Capture the cell that displays the provided text and extract its [X, Y] central coordinate. 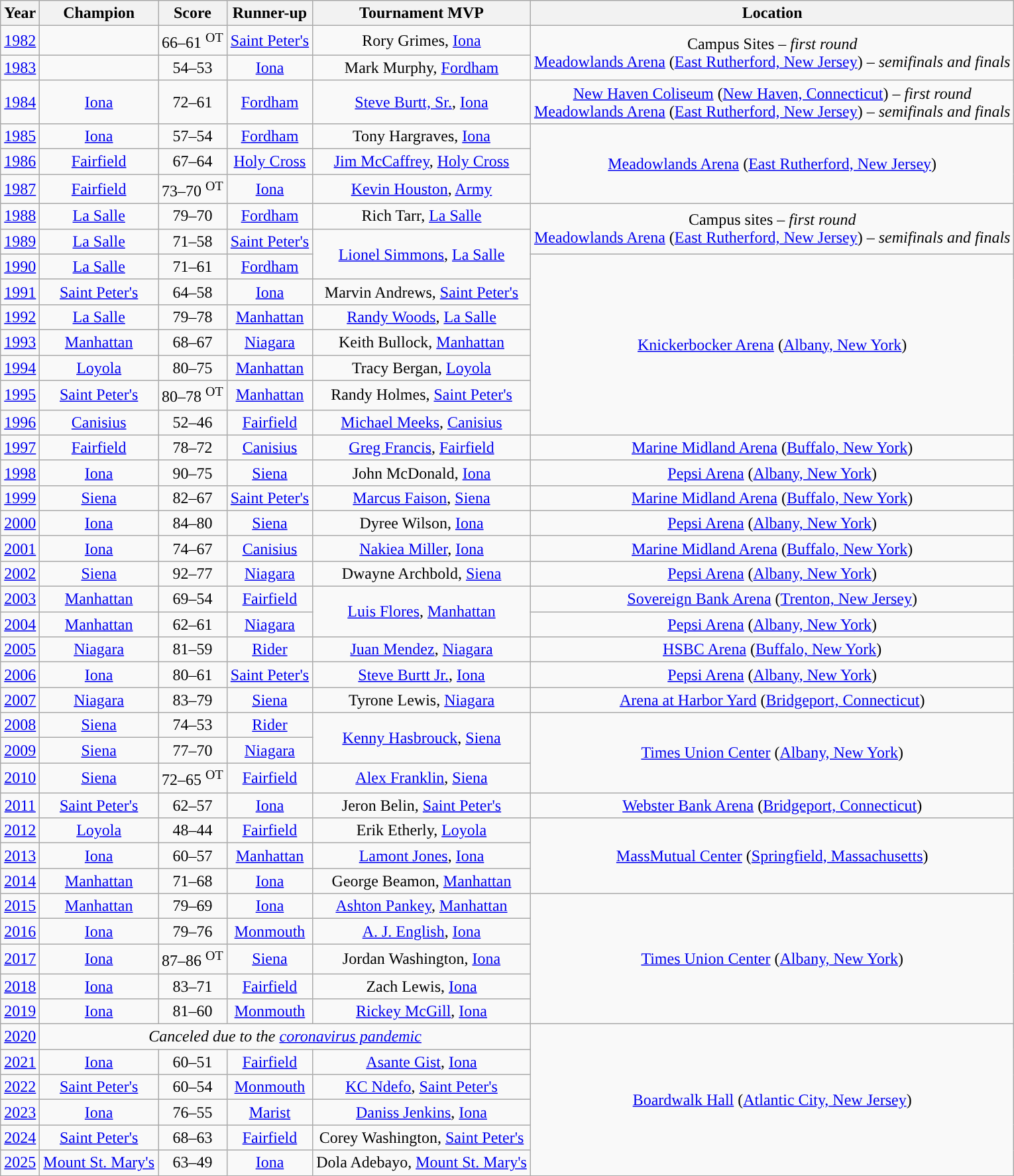
Tyrone Lewis, Niagara [422, 700]
Ashton Pankey, Manhattan [422, 906]
George Beamon, Manhattan [422, 881]
68–63 [193, 1138]
Marist [269, 1112]
73–70 OT [193, 190]
92–77 [193, 574]
62–57 [193, 805]
Year [20, 13]
72–65 OT [193, 778]
1983 [20, 68]
80–75 [193, 368]
Champion [99, 13]
71–58 [193, 241]
Webster Bank Arena (Bridgeport, Connecticut) [772, 805]
2024 [20, 1138]
Steve Burtt Jr., Iona [422, 675]
Lamont Jones, Iona [422, 856]
64–58 [193, 292]
71–68 [193, 881]
Erik Etherly, Loyola [422, 831]
Holy Cross [269, 162]
74–53 [193, 725]
Jordan Washington, Iona [422, 959]
2010 [20, 778]
78–72 [193, 447]
2007 [20, 700]
2021 [20, 1062]
Randy Woods, La Salle [422, 317]
2019 [20, 1012]
2000 [20, 523]
1984 [20, 102]
2009 [20, 750]
Michael Meeks, Canisius [422, 422]
1994 [20, 368]
66–61 OT [193, 41]
63–49 [193, 1163]
A. J. English, Iona [422, 931]
67–64 [193, 162]
71–61 [193, 266]
2016 [20, 931]
72–61 [193, 102]
90–75 [193, 473]
1990 [20, 266]
MassMutual Center (Springfield, Massachusetts) [772, 856]
2023 [20, 1112]
60–51 [193, 1062]
1987 [20, 190]
1991 [20, 292]
1997 [20, 447]
80–78 OT [193, 395]
60–54 [193, 1087]
84–80 [193, 523]
Campus sites – first roundMeadowlands Arena (East Rutherford, New Jersey) – semifinals and finals [772, 229]
1982 [20, 41]
Rich Tarr, La Salle [422, 216]
Mount St. Mary's [99, 1163]
Score [193, 13]
1999 [20, 498]
2017 [20, 959]
2012 [20, 831]
1985 [20, 136]
83–71 [193, 986]
79–76 [193, 931]
Arena at Harbor Yard (Bridgeport, Connecticut) [772, 700]
Rickey McGill, Iona [422, 1012]
Corey Washington, Saint Peter's [422, 1138]
74–67 [193, 548]
60–57 [193, 856]
2006 [20, 675]
Dola Adebayo, Mount St. Mary's [422, 1163]
Juan Mendez, Niagara [422, 650]
81–60 [193, 1012]
2014 [20, 881]
2020 [20, 1037]
Meadowlands Arena (East Rutherford, New Jersey) [772, 163]
Lionel Simmons, La Salle [422, 254]
82–67 [193, 498]
87–86 OT [193, 959]
80–61 [193, 675]
1996 [20, 422]
Jim McCaffrey, Holy Cross [422, 162]
2018 [20, 986]
2015 [20, 906]
48–44 [193, 831]
54–53 [193, 68]
Dwayne Archbold, Siena [422, 574]
57–54 [193, 136]
69–54 [193, 599]
1992 [20, 317]
79–70 [193, 216]
Marcus Faison, Siena [422, 498]
Rory Grimes, Iona [422, 41]
HSBC Arena (Buffalo, New York) [772, 650]
79–78 [193, 317]
81–59 [193, 650]
52–46 [193, 422]
76–55 [193, 1112]
2002 [20, 574]
2004 [20, 624]
Kevin Houston, Army [422, 190]
2003 [20, 599]
Steve Burtt, Sr., Iona [422, 102]
New Haven Coliseum (New Haven, Connecticut) – first roundMeadowlands Arena (East Rutherford, New Jersey) – semifinals and finals [772, 102]
1995 [20, 395]
Dyree Wilson, Iona [422, 523]
Runner-up [269, 13]
Tony Hargraves, Iona [422, 136]
Kenny Hasbrouck, Siena [422, 738]
2025 [20, 1163]
62–61 [193, 624]
1988 [20, 216]
Alex Franklin, Siena [422, 778]
John McDonald, Iona [422, 473]
Boardwalk Hall (Atlantic City, New Jersey) [772, 1100]
2013 [20, 856]
Sovereign Bank Arena (Trenton, New Jersey) [772, 599]
Nakiea Miller, Iona [422, 548]
68–67 [193, 342]
1986 [20, 162]
2005 [20, 650]
Keith Bullock, Manhattan [422, 342]
1993 [20, 342]
Campus Sites – first roundMeadowlands Arena (East Rutherford, New Jersey) – semifinals and finals [772, 53]
Location [772, 13]
Canceled due to the coronavirus pandemic [285, 1037]
2022 [20, 1087]
Zach Lewis, Iona [422, 986]
Tracy Bergan, Loyola [422, 368]
77–70 [193, 750]
2001 [20, 548]
Knickerbocker Arena (Albany, New York) [772, 345]
Jeron Belin, Saint Peter's [422, 805]
83–79 [193, 700]
Daniss Jenkins, Iona [422, 1112]
Greg Francis, Fairfield [422, 447]
1998 [20, 473]
Randy Holmes, Saint Peter's [422, 395]
Luis Flores, Manhattan [422, 612]
Tournament MVP [422, 13]
2011 [20, 805]
Asante Gist, Iona [422, 1062]
1989 [20, 241]
79–69 [193, 906]
2008 [20, 725]
Mark Murphy, Fordham [422, 68]
Marvin Andrews, Saint Peter's [422, 292]
KC Ndefo, Saint Peter's [422, 1087]
